Extract the [x, y] coordinate from the center of the cell holding the provided text.  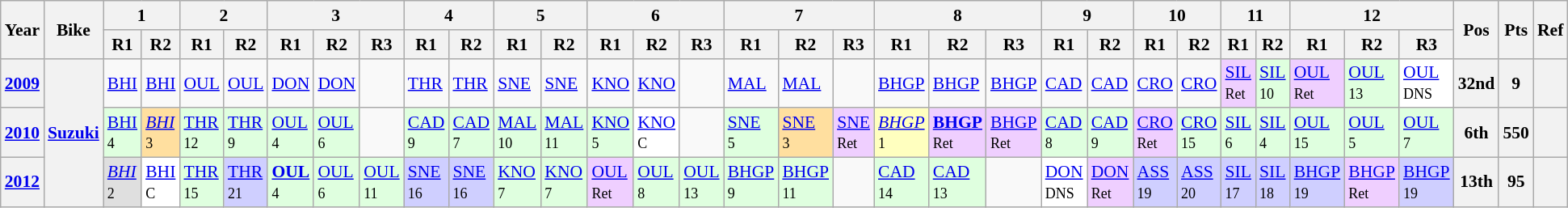
DONRet [1110, 183]
SIL10 [1273, 83]
MAL11 [564, 133]
SIL18 [1273, 183]
BHI4 [123, 133]
CRO15 [1199, 133]
SNE3 [805, 133]
13th [1477, 183]
2 [223, 15]
Pos [1477, 29]
OUL8 [656, 183]
SNE5 [751, 133]
CAD14 [902, 183]
OUL7 [1427, 133]
SNERet [853, 133]
3 [335, 15]
BHIC [160, 183]
Bike [74, 29]
BHI2 [123, 183]
BHI3 [160, 133]
DONDNS [1065, 183]
SIL6 [1239, 133]
OULDNS [1427, 83]
CAD8 [1065, 133]
8 [958, 15]
SILRet [1239, 83]
CAD7 [471, 133]
OUL11 [381, 183]
THR21 [246, 183]
95 [1515, 183]
BHGP11 [805, 183]
CAD13 [958, 183]
SIL17 [1239, 183]
THR12 [201, 133]
6 [655, 15]
BHGP1 [902, 133]
5 [540, 15]
Year [23, 29]
11 [1255, 15]
32nd [1477, 83]
SIL4 [1273, 133]
2010 [23, 133]
OUL5 [1372, 133]
MAL10 [517, 133]
7 [799, 15]
KNO5 [611, 133]
THR9 [246, 133]
KNOC [656, 133]
OUL15 [1318, 133]
10 [1176, 15]
BHGP9 [751, 183]
2009 [23, 83]
ASS20 [1199, 183]
ASS19 [1155, 183]
12 [1372, 15]
6th [1477, 133]
550 [1515, 133]
CRORet [1155, 133]
Ref [1550, 29]
Pts [1515, 29]
2012 [23, 183]
1 [142, 15]
4 [449, 15]
THR15 [201, 183]
Suzuki [74, 133]
